For the text-containing cell, return its midpoint in [x, y] coordinate format. 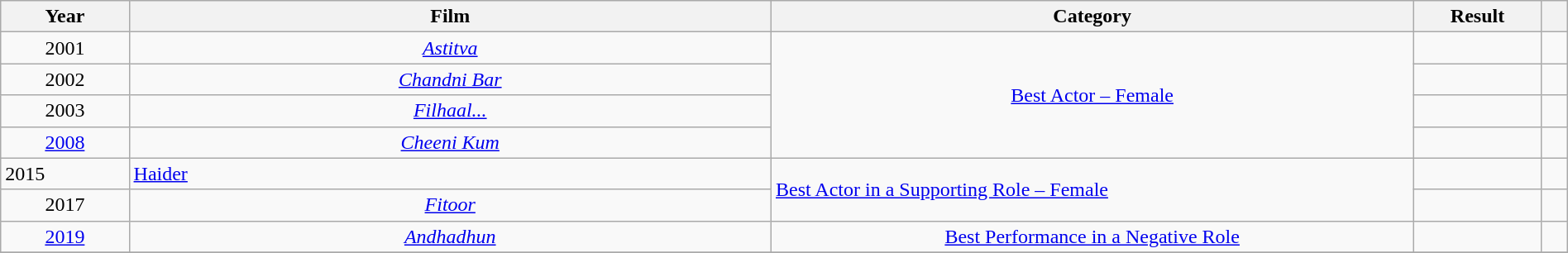
Chandni Bar [450, 79]
Astitva [450, 48]
2003 [65, 111]
Best Actor in a Supporting Role – Female [1092, 189]
Year [65, 17]
Result [1477, 17]
Filhaal... [450, 111]
Andhadhun [450, 236]
Best Actor – Female [1092, 95]
2015 [65, 174]
2008 [65, 142]
Haider [450, 174]
2019 [65, 236]
Category [1092, 17]
2002 [65, 79]
Cheeni Kum [450, 142]
2017 [65, 205]
2001 [65, 48]
Best Performance in a Negative Role [1092, 236]
Fitoor [450, 205]
Film [450, 17]
